Output the (x, y) coordinate of the center of the cell containing the given text.  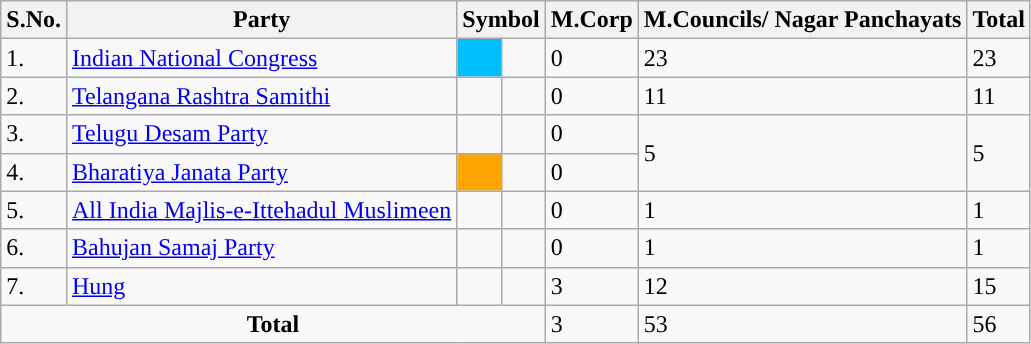
1. (34, 58)
Bharatiya Janata Party (261, 172)
Telugu Desam Party (261, 134)
Indian National Congress (261, 58)
Symbol (501, 20)
M.Councils/ Nagar Panchayats (802, 20)
4. (34, 172)
Party (261, 20)
53 (802, 324)
12 (802, 286)
5. (34, 210)
15 (999, 286)
56 (999, 324)
Bahujan Samaj Party (261, 248)
2. (34, 96)
Hung (261, 286)
S.No. (34, 20)
M.Corp (592, 20)
7. (34, 286)
6. (34, 248)
3. (34, 134)
Telangana Rashtra Samithi (261, 96)
All India Majlis-e-Ittehadul Muslimeen (261, 210)
